For the text-containing cell, return its midpoint in (x, y) coordinate format. 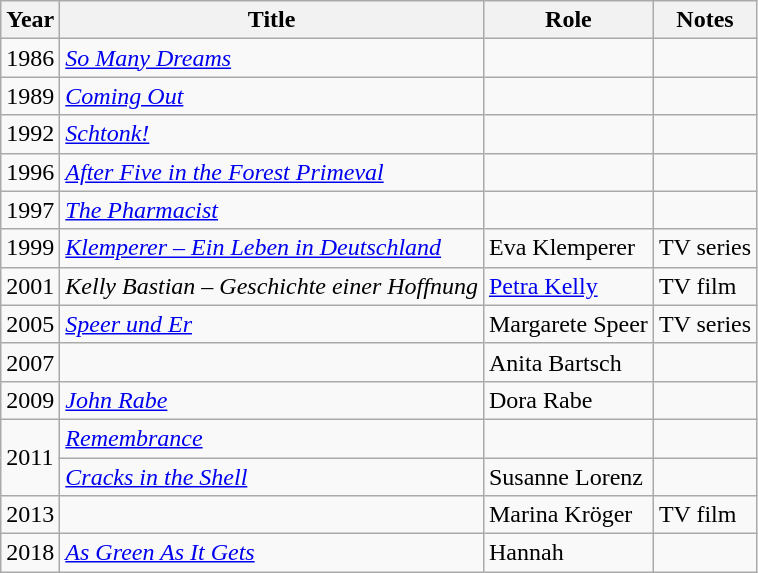
Hannah (568, 553)
Marina Kröger (568, 515)
2007 (30, 362)
Susanne Lorenz (568, 477)
Kelly Bastian – Geschichte einer Hoffnung (272, 286)
Notes (704, 20)
Dora Rabe (568, 400)
Margarete Speer (568, 324)
1997 (30, 210)
2001 (30, 286)
Role (568, 20)
Coming Out (272, 96)
The Pharmacist (272, 210)
1999 (30, 248)
John Rabe (272, 400)
2009 (30, 400)
1986 (30, 58)
1996 (30, 172)
After Five in the Forest Primeval (272, 172)
Speer und Er (272, 324)
2011 (30, 457)
Cracks in the Shell (272, 477)
1992 (30, 134)
So Many Dreams (272, 58)
Year (30, 20)
Title (272, 20)
Remembrance (272, 438)
Anita Bartsch (568, 362)
Petra Kelly (568, 286)
1989 (30, 96)
2018 (30, 553)
2005 (30, 324)
As Green As It Gets (272, 553)
Schtonk! (272, 134)
2013 (30, 515)
Eva Klemperer (568, 248)
Klemperer – Ein Leben in Deutschland (272, 248)
